Return the (x, y) coordinate for the center point of the cell that contains the specified text.  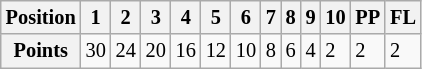
20 (156, 51)
7 (271, 17)
24 (126, 51)
PP (368, 17)
16 (186, 51)
FL (403, 17)
5 (216, 17)
1 (96, 17)
12 (216, 51)
9 (311, 17)
Points (41, 51)
Position (41, 17)
3 (156, 17)
30 (96, 51)
